Output the [X, Y] coordinate of the center of the cell containing the given text.  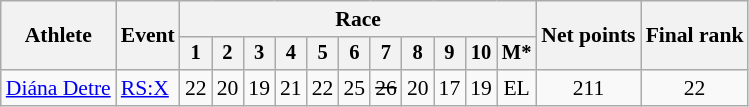
5 [323, 54]
RS:X [148, 88]
Event [148, 36]
4 [291, 54]
Diána Detre [58, 88]
Net points [588, 36]
EL [516, 88]
Athlete [58, 36]
3 [259, 54]
1 [196, 54]
17 [450, 88]
25 [354, 88]
10 [481, 54]
211 [588, 88]
8 [418, 54]
21 [291, 88]
M* [516, 54]
6 [354, 54]
9 [450, 54]
26 [386, 88]
Race [358, 19]
2 [228, 54]
7 [386, 54]
Final rank [695, 36]
